Locate the cell with the specified text and output its (X, Y) center coordinate. 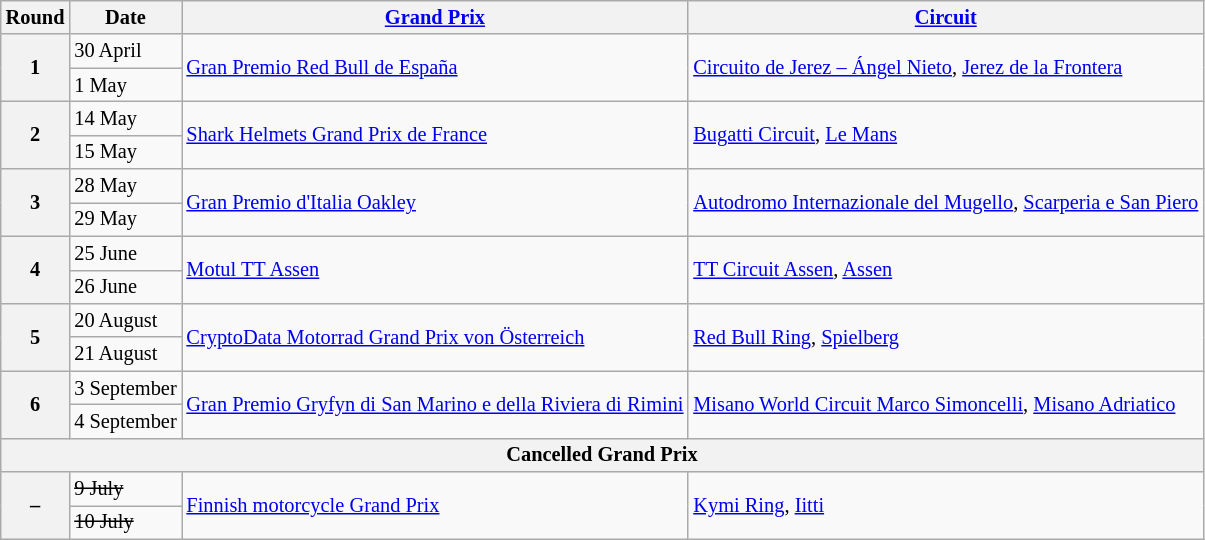
Grand Prix (436, 17)
Gran Premio Gryfyn di San Marino e della Riviera di Rimini (436, 404)
1 May (125, 85)
Gran Premio Red Bull de España (436, 68)
Shark Helmets Grand Prix de France (436, 134)
Cancelled Grand Prix (602, 455)
21 August (125, 354)
4 (36, 270)
Misano World Circuit Marco Simoncelli, Misano Adriatico (946, 404)
10 July (125, 522)
Circuit (946, 17)
14 May (125, 118)
Gran Premio d'Italia Oakley (436, 202)
26 June (125, 287)
Date (125, 17)
3 September (125, 388)
15 May (125, 152)
9 July (125, 489)
5 (36, 336)
2 (36, 134)
Finnish motorcycle Grand Prix (436, 506)
CryptoData Motorrad Grand Prix von Österreich (436, 336)
Motul TT Assen (436, 270)
1 (36, 68)
20 August (125, 320)
25 June (125, 253)
Autodromo Internazionale del Mugello, Scarperia e San Piero (946, 202)
Circuito de Jerez – Ángel Nieto, Jerez de la Frontera (946, 68)
6 (36, 404)
Kymi Ring, Iitti (946, 506)
Bugatti Circuit, Le Mans (946, 134)
Round (36, 17)
3 (36, 202)
– (36, 506)
30 April (125, 51)
29 May (125, 219)
TT Circuit Assen, Assen (946, 270)
28 May (125, 186)
Red Bull Ring, Spielberg (946, 336)
4 September (125, 421)
